Detect which cell encompasses the target text, then output its [x, y] center coordinate. 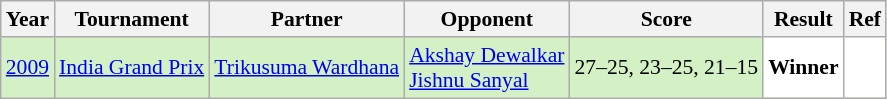
27–25, 23–25, 21–15 [666, 68]
Akshay Dewalkar Jishnu Sanyal [486, 68]
Winner [804, 68]
Score [666, 19]
Ref [865, 19]
Result [804, 19]
2009 [28, 68]
India Grand Prix [132, 68]
Trikusuma Wardhana [306, 68]
Partner [306, 19]
Opponent [486, 19]
Tournament [132, 19]
Year [28, 19]
